Identify which cell holds the provided text, then report its (X, Y) central coordinate. 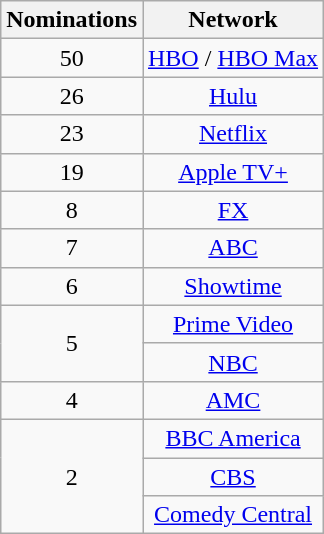
4 (72, 400)
CBS (232, 477)
NBC (232, 362)
23 (72, 134)
Netflix (232, 134)
Prime Video (232, 324)
19 (72, 172)
5 (72, 343)
Nominations (72, 20)
HBO / HBO Max (232, 58)
8 (72, 210)
Apple TV+ (232, 172)
Network (232, 20)
26 (72, 96)
Showtime (232, 286)
ABC (232, 248)
2 (72, 476)
6 (72, 286)
50 (72, 58)
FX (232, 210)
BBC America (232, 438)
7 (72, 248)
Hulu (232, 96)
Comedy Central (232, 515)
AMC (232, 400)
